For the text-containing cell, return its midpoint in (x, y) coordinate format. 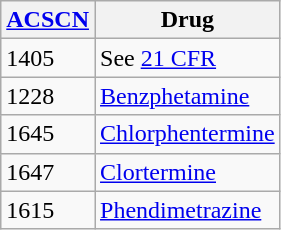
ACSCN (48, 20)
1647 (48, 172)
1405 (48, 58)
See 21 CFR (187, 58)
1615 (48, 210)
Drug (187, 20)
1228 (48, 96)
1645 (48, 134)
Benzphetamine (187, 96)
Phendimetrazine (187, 210)
Clortermine (187, 172)
Chlorphentermine (187, 134)
